From the cell containing the given text, extract its center point as (x, y) coordinate. 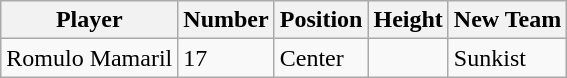
Center (321, 58)
Romulo Mamaril (90, 58)
Sunkist (507, 58)
Number (226, 20)
New Team (507, 20)
17 (226, 58)
Position (321, 20)
Player (90, 20)
Height (408, 20)
